Search for the cell housing the specified text and yield its [X, Y] center coordinate. 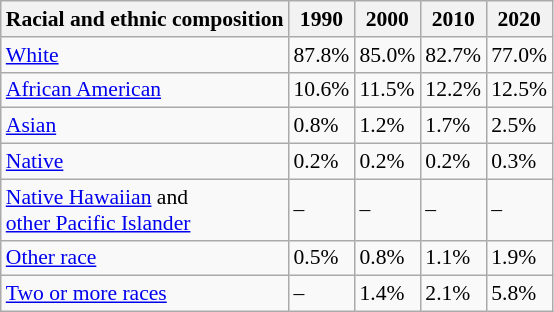
85.0% [387, 55]
87.8% [322, 55]
Native Hawaiian andother Pacific Islander [145, 210]
2010 [453, 19]
1.9% [519, 258]
2.5% [519, 126]
White [145, 55]
12.2% [453, 90]
2.1% [453, 294]
1990 [322, 19]
1.1% [453, 258]
12.5% [519, 90]
77.0% [519, 55]
5.8% [519, 294]
Racial and ethnic composition [145, 19]
82.7% [453, 55]
11.5% [387, 90]
Asian [145, 126]
1.4% [387, 294]
Other race [145, 258]
1.2% [387, 126]
10.6% [322, 90]
0.3% [519, 162]
1.7% [453, 126]
2000 [387, 19]
0.5% [322, 258]
Two or more races [145, 294]
Native [145, 162]
African American [145, 90]
2020 [519, 19]
